Return the [x, y] coordinate for the center point of the cell that contains the specified text.  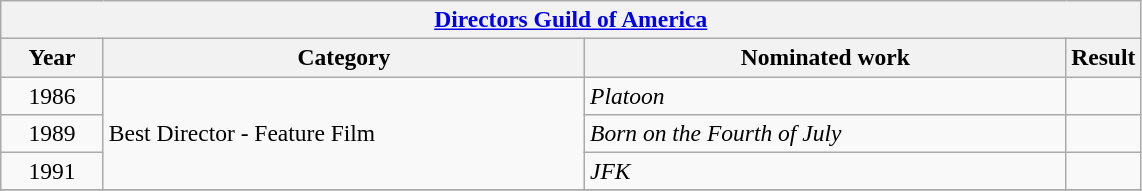
Year [52, 57]
Result [1104, 57]
1991 [52, 171]
1986 [52, 95]
1989 [52, 133]
Nominated work [826, 57]
JFK [826, 171]
Category [344, 57]
Best Director - Feature Film [344, 133]
Platoon [826, 95]
Directors Guild of America [571, 19]
Born on the Fourth of July [826, 133]
